Determine the (x, y) coordinate at the center of the cell enclosing the given text.  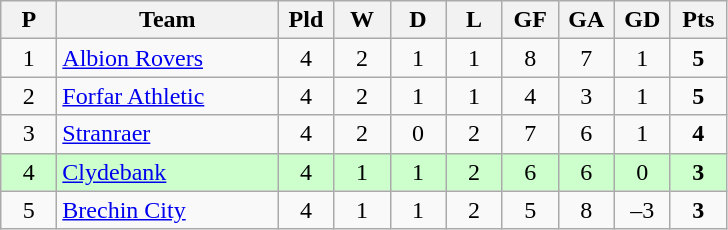
P (29, 20)
GF (530, 20)
L (474, 20)
Forfar Athletic (168, 96)
Pts (698, 20)
Team (168, 20)
Albion Rovers (168, 58)
–3 (642, 210)
GA (586, 20)
D (418, 20)
Clydebank (168, 172)
GD (642, 20)
Stranraer (168, 134)
W (362, 20)
Brechin City (168, 210)
Pld (306, 20)
